Find where the given text appears and provide that cell's center as [x, y] coordinate. 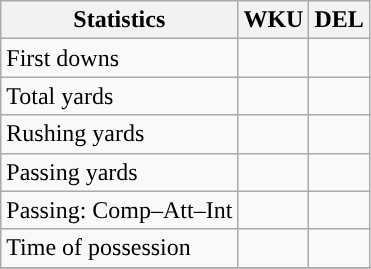
First downs [120, 58]
WKU [274, 20]
Passing yards [120, 172]
Time of possession [120, 248]
Statistics [120, 20]
Rushing yards [120, 134]
DEL [339, 20]
Total yards [120, 96]
Passing: Comp–Att–Int [120, 210]
